Search for the cell housing the specified text and yield its (x, y) center coordinate. 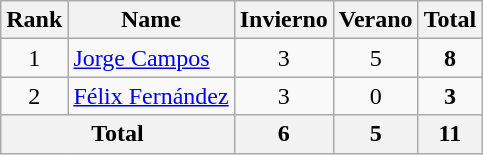
Verano (376, 20)
8 (450, 58)
0 (376, 96)
Jorge Campos (151, 58)
11 (450, 134)
2 (34, 96)
Rank (34, 20)
Félix Fernández (151, 96)
Invierno (284, 20)
1 (34, 58)
6 (284, 134)
Name (151, 20)
